Scan for the cell matching the given text and deliver its (X, Y) coordinate at center. 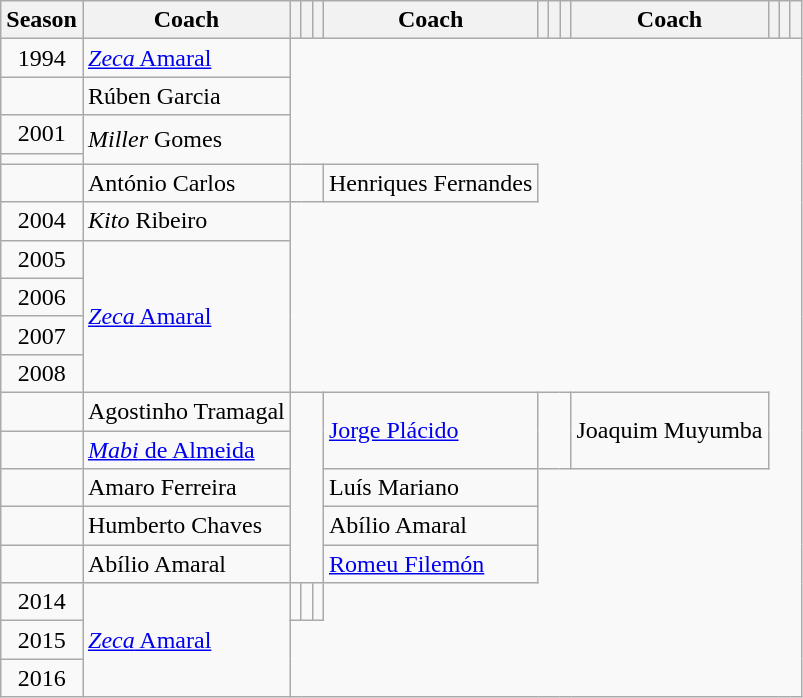
2006 (42, 297)
1994 (42, 58)
Kito Ribeiro (186, 221)
Rúben Garcia (186, 96)
Mabi de Almeida (186, 449)
Jorge Plácido (430, 430)
Joaquim Muyumba (670, 430)
Miller Gomes (186, 140)
Amaro Ferreira (186, 488)
2014 (42, 602)
António Carlos (186, 183)
2001 (42, 134)
Season (42, 20)
Henriques Fernandes (430, 183)
Romeu Filemón (430, 564)
Agostinho Tramagal (186, 411)
Humberto Chaves (186, 526)
2004 (42, 221)
2005 (42, 259)
2016 (42, 678)
2008 (42, 373)
Luís Mariano (430, 488)
2007 (42, 335)
2015 (42, 640)
